Pinpoint the cell where the given text exists, returning its [x, y] midpoint coordinate. 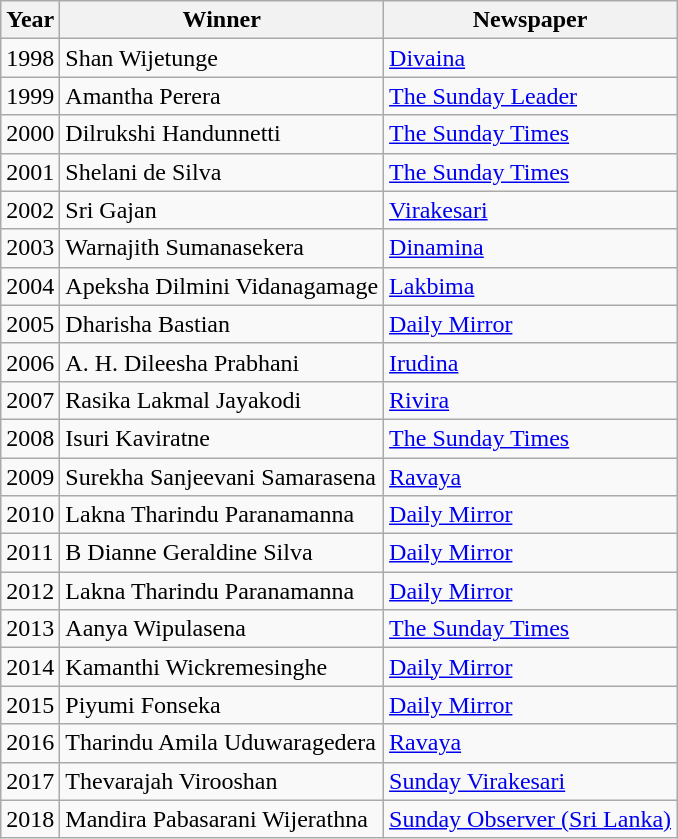
A. H. Dileesha Prabhani [222, 362]
2000 [30, 134]
2017 [30, 781]
2002 [30, 210]
Sunday Observer (Sri Lanka) [530, 819]
Shan Wijetunge [222, 58]
2003 [30, 248]
2008 [30, 438]
Irudina [530, 362]
2007 [30, 400]
Piyumi Fonseka [222, 705]
2011 [30, 553]
Kamanthi Wickremesinghe [222, 667]
2015 [30, 705]
2004 [30, 286]
2005 [30, 324]
Amantha Perera [222, 96]
Tharindu Amila Uduwaragedera [222, 743]
1999 [30, 96]
Virakesari [530, 210]
2013 [30, 629]
Surekha Sanjeevani Samarasena [222, 477]
2016 [30, 743]
2009 [30, 477]
2001 [30, 172]
Sri Gajan [222, 210]
Dilrukshi Handunnetti [222, 134]
2012 [30, 591]
Rasika Lakmal Jayakodi [222, 400]
2010 [30, 515]
Winner [222, 20]
2014 [30, 667]
Isuri Kaviratne [222, 438]
Apeksha Dilmini Vidanagamage [222, 286]
Shelani de Silva [222, 172]
Dharisha Bastian [222, 324]
The Sunday Leader [530, 96]
Thevarajah Virooshan [222, 781]
Divaina [530, 58]
Mandira Pabasarani Wijerathna [222, 819]
B Dianne Geraldine Silva [222, 553]
Newspaper [530, 20]
Year [30, 20]
Rivira [530, 400]
Sunday Virakesari [530, 781]
Aanya Wipulasena [222, 629]
Warnajith Sumanasekera [222, 248]
2018 [30, 819]
1998 [30, 58]
2006 [30, 362]
Lakbima [530, 286]
Dinamina [530, 248]
